Provide the (x, y) coordinate of the cell's center where the given text is located.  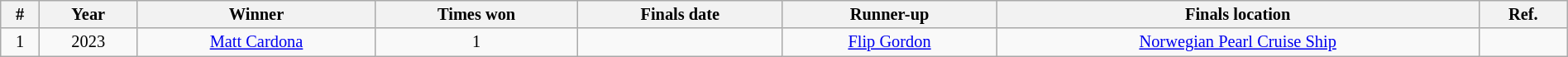
Flip Gordon (890, 42)
Year (88, 14)
Winner (256, 14)
Matt Cardona (256, 42)
# (20, 14)
Norwegian Pearl Cruise Ship (1238, 42)
Finals location (1238, 14)
Ref. (1523, 14)
Finals date (680, 14)
Runner-up (890, 14)
2023 (88, 42)
Times won (476, 14)
